Find where the given text appears and provide that cell's center as [X, Y] coordinate. 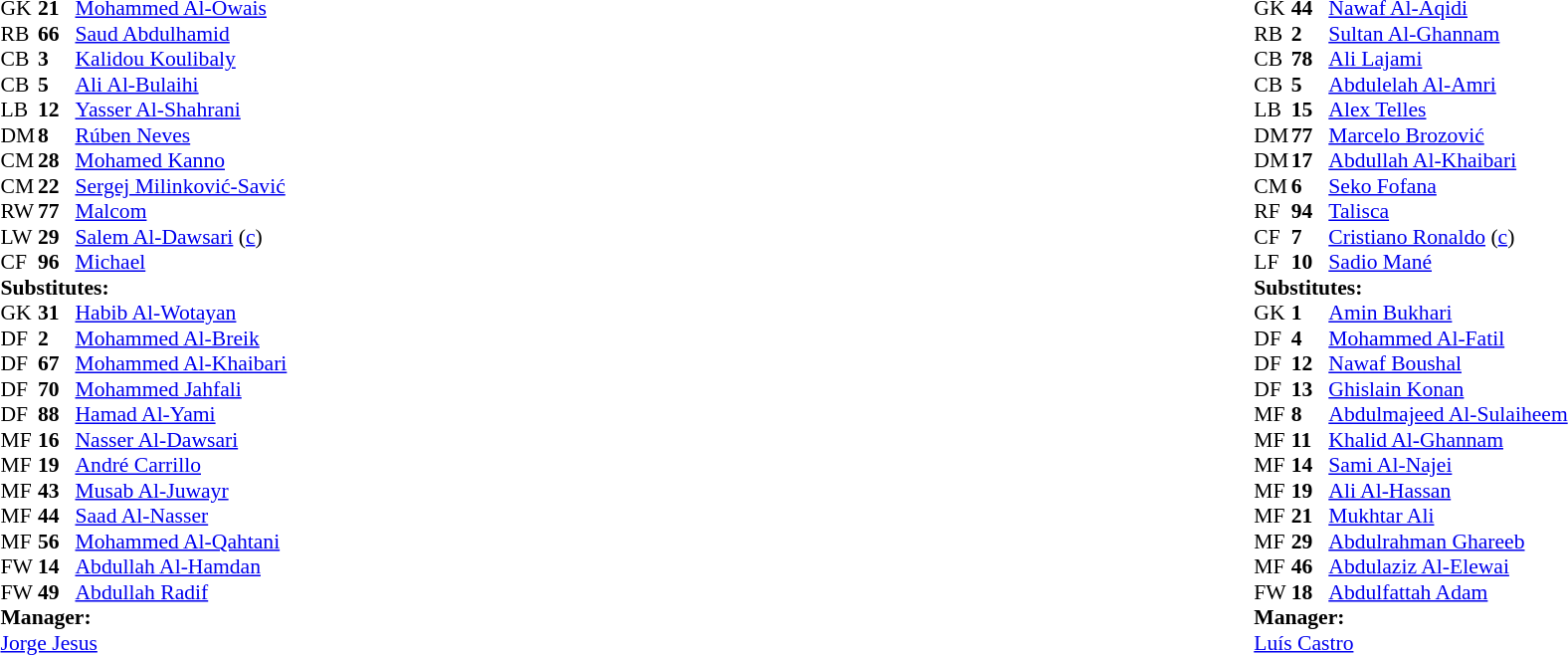
11 [1310, 440]
96 [57, 262]
Abdulmajeed Al-Sulaiheem [1448, 415]
4 [1310, 338]
Mohamed Kanno [181, 160]
Mohammed Al-Khaibari [181, 363]
28 [57, 160]
Marcelo Brozović [1448, 135]
31 [57, 314]
Saad Al-Nasser [181, 517]
Abdulrahman Ghareeb [1448, 542]
LF [1273, 262]
Saud Abdulhamid [181, 34]
Abdulelah Al-Amri [1448, 85]
1 [1310, 314]
21 [1310, 517]
67 [57, 363]
Michael [181, 262]
Abdullah Radif [181, 592]
16 [57, 440]
Hamad Al-Yami [181, 415]
RW [19, 212]
Abdulaziz Al-Elewai [1448, 566]
94 [1310, 212]
LW [19, 237]
13 [1310, 389]
Rúben Neves [181, 135]
Sultan Al-Ghannam [1448, 34]
Musab Al-Juwayr [181, 491]
88 [57, 415]
Cristiano Ronaldo (c) [1448, 237]
Habib Al-Wotayan [181, 314]
66 [57, 34]
Nawaf Boushal [1448, 363]
6 [1310, 186]
Sami Al-Najei [1448, 465]
Ali Lajami [1448, 59]
Abdulfattah Adam [1448, 592]
Malcom [181, 212]
André Carrillo [181, 465]
56 [57, 542]
RF [1273, 212]
Sergej Milinković-Savić [181, 186]
18 [1310, 592]
Mukhtar Ali [1448, 517]
22 [57, 186]
Mohammed Al-Fatil [1448, 338]
Nasser Al-Dawsari [181, 440]
46 [1310, 566]
Seko Fofana [1448, 186]
7 [1310, 237]
Amin Bukhari [1448, 314]
44 [57, 517]
10 [1310, 262]
Mohammed Al-Qahtani [181, 542]
78 [1310, 59]
Alex Telles [1448, 110]
Ali Al-Bulaihi [181, 85]
Mohammed Al-Breik [181, 338]
49 [57, 592]
15 [1310, 110]
Ali Al-Hassan [1448, 491]
70 [57, 389]
Yasser Al-Shahrani [181, 110]
43 [57, 491]
Sadio Mané [1448, 262]
Mohammed Jahfali [181, 389]
Abdullah Al-Khaibari [1448, 160]
Talisca [1448, 212]
3 [57, 59]
Khalid Al-Ghannam [1448, 440]
Salem Al-Dawsari (c) [181, 237]
Ghislain Konan [1448, 389]
Kalidou Koulibaly [181, 59]
17 [1310, 160]
Abdullah Al-Hamdan [181, 566]
